From the cell containing the given text, extract its center point as [X, Y] coordinate. 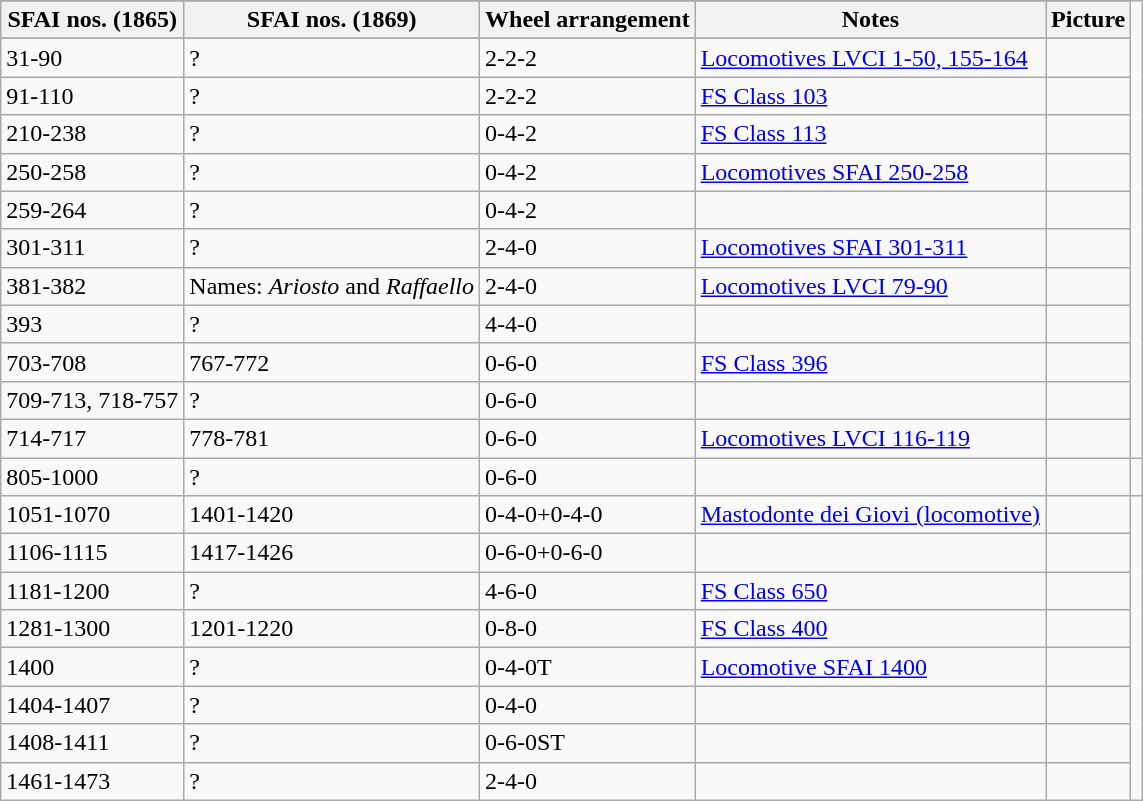
1401-1420 [332, 515]
714-717 [92, 438]
250-258 [92, 172]
1281-1300 [92, 629]
1461-1473 [92, 781]
0-8-0 [588, 629]
381-382 [92, 286]
1106-1115 [92, 553]
1181-1200 [92, 591]
301-311 [92, 248]
Locomotives SFAI 301-311 [870, 248]
FS Class 396 [870, 362]
SFAI nos. (1869) [332, 20]
0-6-0+0-6-0 [588, 553]
4-6-0 [588, 591]
91-110 [92, 96]
805-1000 [92, 477]
1404-1407 [92, 705]
393 [92, 324]
FS Class 113 [870, 134]
259-264 [92, 210]
0-4-0+0-4-0 [588, 515]
Notes [870, 20]
FS Class 650 [870, 591]
Locomotives LVCI 79-90 [870, 286]
SFAI nos. (1865) [92, 20]
31-90 [92, 58]
Locomotive SFAI 1400 [870, 667]
Names: Ariosto and Raffaello [332, 286]
778-781 [332, 438]
4-4-0 [588, 324]
Locomotives LVCI 116-119 [870, 438]
1051-1070 [92, 515]
210-238 [92, 134]
1400 [92, 667]
Locomotives LVCI 1-50, 155-164 [870, 58]
1417-1426 [332, 553]
1201-1220 [332, 629]
0-4-0 [588, 705]
703-708 [92, 362]
709-713, 718-757 [92, 400]
767-772 [332, 362]
Mastodonte dei Giovi (locomotive) [870, 515]
FS Class 400 [870, 629]
0-6-0ST [588, 743]
Locomotives SFAI 250-258 [870, 172]
Wheel arrangement [588, 20]
0-4-0T [588, 667]
1408-1411 [92, 743]
Picture [1088, 20]
FS Class 103 [870, 96]
